Search for the cell housing the specified text and yield its [x, y] center coordinate. 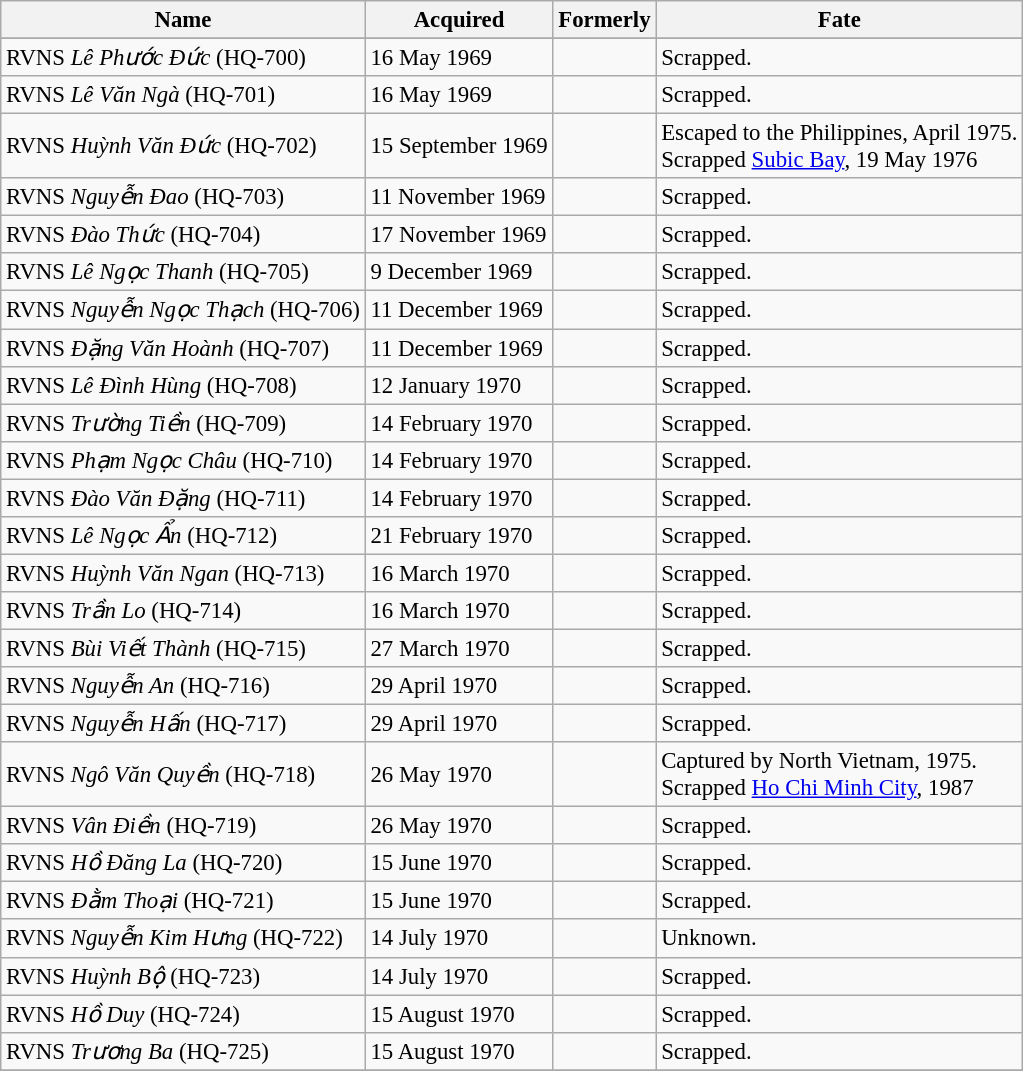
RVNS Trương Ba (HQ-725) [183, 1051]
9 December 1969 [459, 273]
Captured by North Vietnam, 1975.Scrapped Ho Chi Minh City, 1987 [840, 774]
RVNS Hồ Duy (HQ-724) [183, 1014]
RVNS Huỳnh Bộ (HQ-723) [183, 976]
RVNS Lê Đình Hùng (HQ-708) [183, 385]
RVNS Bùi Viết Thành (HQ-715) [183, 648]
RVNS Lê Văn Ngà (HQ-701) [183, 95]
RVNS Trường Tiền (HQ-709) [183, 423]
RVNS Nguyễn Kim Hưng (HQ-722) [183, 939]
27 March 1970 [459, 648]
RVNS Đào Văn Đặng (HQ-711) [183, 498]
RVNS Nguyễn Đao (HQ-703) [183, 197]
Escaped to the Philippines, April 1975.Scrapped Subic Bay, 19 May 1976 [840, 146]
RVNS Trần Lo (HQ-714) [183, 611]
RVNS Ngô Văn Quyền (HQ-718) [183, 774]
RVNS Huỳnh Văn Đức (HQ-702) [183, 146]
RVNS Vân Điền (HQ-719) [183, 826]
RVNS Huỳnh Văn Ngan (HQ-713) [183, 573]
RVNS Đào Thức (HQ-704) [183, 235]
11 November 1969 [459, 197]
RVNS Hồ Đăng La (HQ-720) [183, 863]
17 November 1969 [459, 235]
RVNS Lê Ngọc Thanh (HQ-705) [183, 273]
RVNS Nguyễn Ngọc Thạch (HQ-706) [183, 310]
21 February 1970 [459, 536]
RVNS Đằm Thoại (HQ-721) [183, 901]
12 January 1970 [459, 385]
Name [183, 20]
Acquired [459, 20]
15 September 1969 [459, 146]
Formerly [604, 20]
Fate [840, 20]
RVNS Đặng Văn Hoành (HQ-707) [183, 348]
RVNS Lê Phước Đức (HQ-700) [183, 58]
RVNS Lê Ngọc Ẩn (HQ-712) [183, 536]
Unknown. [840, 939]
RVNS Nguyễn Hấn (HQ-717) [183, 724]
RVNS Nguyễn An (HQ-716) [183, 686]
RVNS Phạm Ngọc Châu (HQ-710) [183, 460]
